Search for the cell housing the specified text and yield its [x, y] center coordinate. 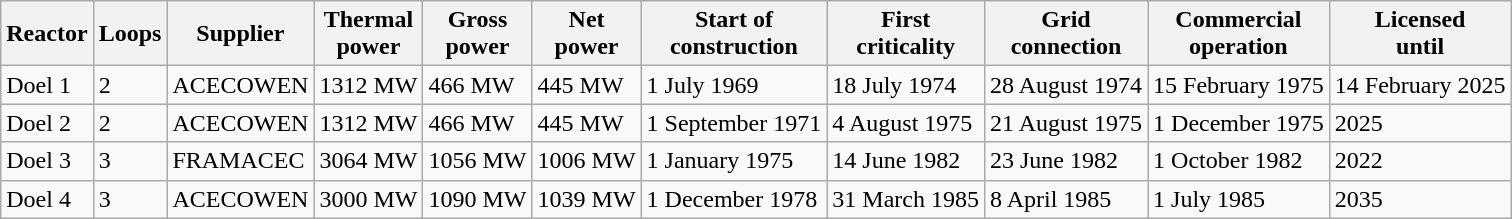
28 August 1974 [1066, 85]
1 July 1969 [734, 85]
1 September 1971 [734, 123]
Doel 3 [47, 161]
2035 [1420, 199]
First criticality [906, 34]
14 February 2025 [1420, 85]
Commercial operation [1239, 34]
1056 MW [478, 161]
1039 MW [586, 199]
1 October 1982 [1239, 161]
Reactor [47, 34]
1 December 1975 [1239, 123]
Start of construction [734, 34]
1006 MW [586, 161]
Doel 1 [47, 85]
2025 [1420, 123]
1 January 1975 [734, 161]
Gross power [478, 34]
18 July 1974 [906, 85]
8 April 1985 [1066, 199]
1090 MW [478, 199]
15 February 1975 [1239, 85]
3064 MW [368, 161]
3000 MW [368, 199]
Doel 4 [47, 199]
Licensed until [1420, 34]
Doel 2 [47, 123]
4 August 1975 [906, 123]
1 July 1985 [1239, 199]
2022 [1420, 161]
23 June 1982 [1066, 161]
Net power [586, 34]
FRAMACEC [240, 161]
Thermal power [368, 34]
31 March 1985 [906, 199]
21 August 1975 [1066, 123]
14 June 1982 [906, 161]
Grid connection [1066, 34]
Loops [130, 34]
1 December 1978 [734, 199]
Supplier [240, 34]
